Extract the [X, Y] coordinate from the center of the cell holding the provided text.  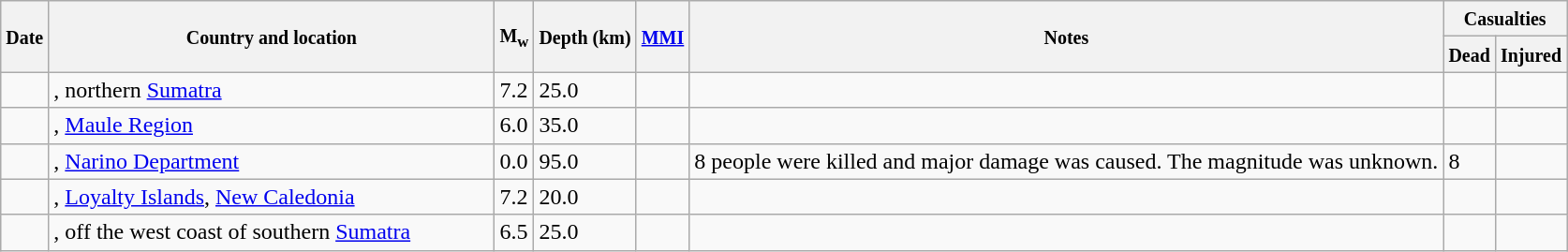
Date [24, 37]
8 people were killed and major damage was caused. The magnitude was unknown. [1066, 161]
35.0 [584, 126]
Injured [1531, 54]
20.0 [584, 197]
Casualties [1505, 19]
0.0 [514, 161]
, Loyalty Islands, New Caledonia [272, 197]
, Narino Department [272, 161]
, Maule Region [272, 126]
Mw [514, 37]
Notes [1066, 37]
Depth (km) [584, 37]
95.0 [584, 161]
MMI [663, 37]
, northern Sumatra [272, 90]
Dead [1470, 54]
Country and location [272, 37]
8 [1470, 161]
6.5 [514, 232]
, off the west coast of southern Sumatra [272, 232]
6.0 [514, 126]
